Extract the (x, y) coordinate from the center of the cell holding the provided text.  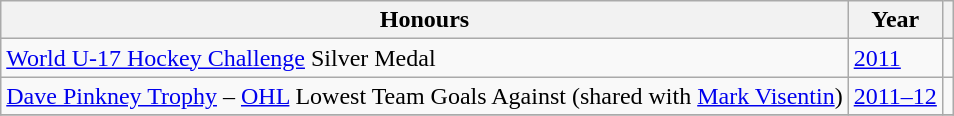
Honours (424, 20)
World U-17 Hockey Challenge Silver Medal (424, 58)
Dave Pinkney Trophy – OHL Lowest Team Goals Against (shared with Mark Visentin) (424, 96)
Year (895, 20)
2011 (895, 58)
2011–12 (895, 96)
